Extract the (X, Y) coordinate from the center of the cell holding the provided text.  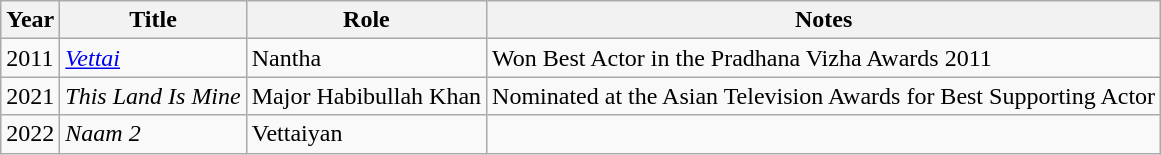
Notes (824, 20)
Nantha (366, 58)
This Land Is Mine (153, 96)
2022 (30, 134)
Nominated at the Asian Television Awards for Best Supporting Actor (824, 96)
2021 (30, 96)
Major Habibullah Khan (366, 96)
Vettaiyan (366, 134)
2011 (30, 58)
Won Best Actor in the Pradhana Vizha Awards 2011 (824, 58)
Naam 2 (153, 134)
Title (153, 20)
Role (366, 20)
Year (30, 20)
Vettai (153, 58)
